Locate the cell with the specified text and output its (x, y) center coordinate. 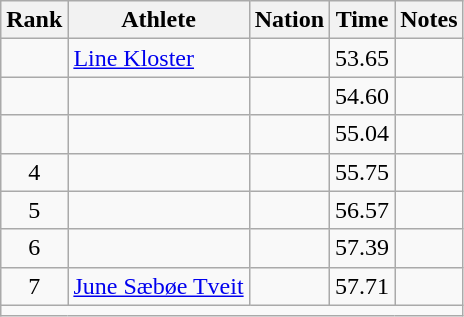
June Sæbøe Tveit (158, 286)
55.04 (362, 134)
53.65 (362, 58)
4 (34, 172)
Notes (429, 20)
Time (362, 20)
6 (34, 248)
57.39 (362, 248)
Rank (34, 20)
Athlete (158, 20)
5 (34, 210)
7 (34, 286)
Nation (289, 20)
55.75 (362, 172)
57.71 (362, 286)
56.57 (362, 210)
54.60 (362, 96)
Line Kloster (158, 58)
